Find where the given text appears and provide that cell's center as [x, y] coordinate. 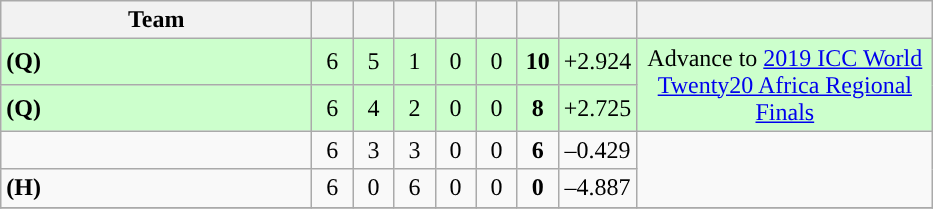
Advance to 2019 ICC World Twenty20 Africa Regional Finals [785, 85]
4 [374, 108]
8 [538, 108]
Team [156, 20]
5 [374, 62]
(H) [156, 188]
2 [414, 108]
–4.887 [598, 188]
+2.725 [598, 108]
–0.429 [598, 150]
10 [538, 62]
+2.924 [598, 62]
1 [414, 62]
